Return [X, Y] of the center of cell containing provided text 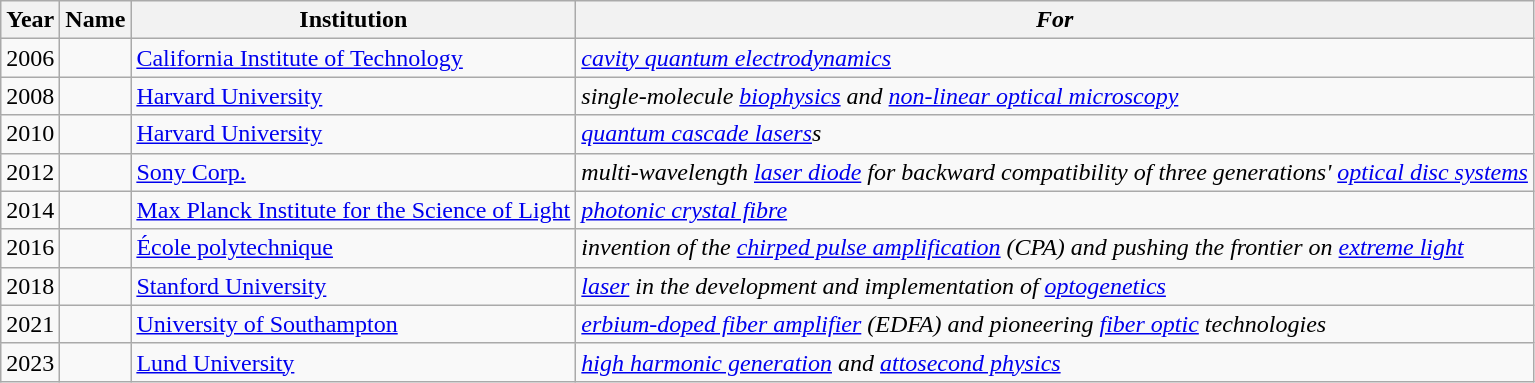
2023 [30, 362]
2014 [30, 210]
Name [96, 20]
quantum cascade laserss [1055, 134]
2010 [30, 134]
invention of the chirped pulse amplification (CPA) and pushing the frontier on extreme light [1055, 248]
Sony Corp. [354, 172]
For [1055, 20]
erbium-doped fiber amplifier (EDFA) and pioneering fiber optic technologies [1055, 324]
Stanford University [354, 286]
University of Southampton [354, 324]
2016 [30, 248]
single-molecule biophysics and non-linear optical microscopy [1055, 96]
photonic crystal fibre [1055, 210]
2021 [30, 324]
cavity quantum electrodynamics [1055, 58]
Year [30, 20]
2012 [30, 172]
Max Planck Institute for the Science of Light [354, 210]
2008 [30, 96]
École polytechnique [354, 248]
Lund University [354, 362]
high harmonic generation and attosecond physics [1055, 362]
2018 [30, 286]
2006 [30, 58]
California Institute of Technology [354, 58]
Institution [354, 20]
multi-wavelength laser diode for backward compatibility of three generations' optical disc systems [1055, 172]
laser in the development and implementation of optogenetics [1055, 286]
